Scan for the cell matching the given text and deliver its (X, Y) coordinate at center. 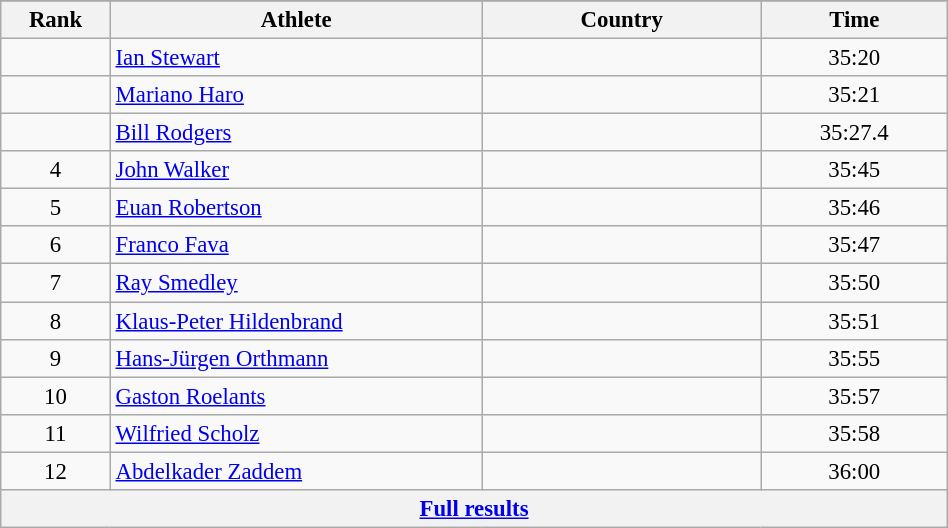
Time (854, 20)
Hans-Jürgen Orthmann (296, 358)
35:46 (854, 208)
Gaston Roelants (296, 396)
36:00 (854, 471)
7 (56, 283)
Franco Fava (296, 245)
8 (56, 321)
35:55 (854, 358)
Ray Smedley (296, 283)
10 (56, 396)
Rank (56, 20)
Country (622, 20)
5 (56, 208)
Abdelkader Zaddem (296, 471)
35:57 (854, 396)
Bill Rodgers (296, 133)
4 (56, 170)
35:20 (854, 58)
Full results (474, 509)
John Walker (296, 170)
6 (56, 245)
35:47 (854, 245)
Klaus-Peter Hildenbrand (296, 321)
35:45 (854, 170)
35:51 (854, 321)
35:27.4 (854, 133)
Athlete (296, 20)
Mariano Haro (296, 95)
11 (56, 433)
Ian Stewart (296, 58)
Wilfried Scholz (296, 433)
35:21 (854, 95)
Euan Robertson (296, 208)
35:58 (854, 433)
9 (56, 358)
12 (56, 471)
35:50 (854, 283)
